For the text-containing cell, return its midpoint in (X, Y) coordinate format. 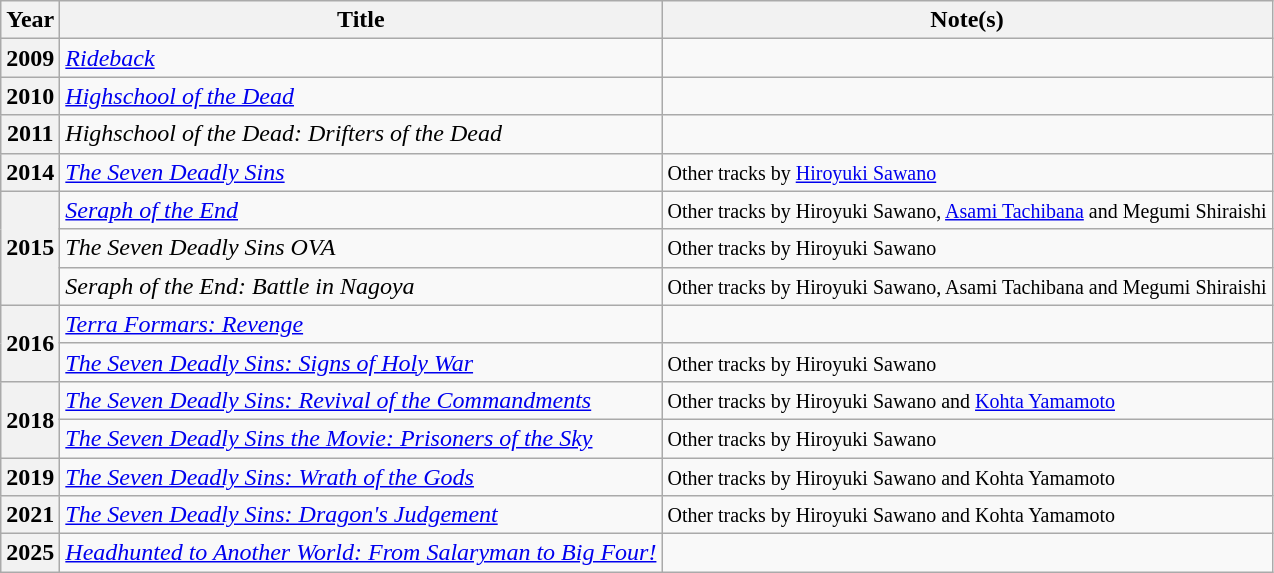
2018 (30, 419)
The Seven Deadly Sins: Revival of the Commandments (361, 400)
Rideback (361, 58)
2021 (30, 515)
The Seven Deadly Sins: Signs of Holy War (361, 362)
2009 (30, 58)
The Seven Deadly Sins: Dragon's Judgement (361, 515)
Terra Formars: Revenge (361, 324)
2025 (30, 553)
2011 (30, 134)
Note(s) (967, 20)
Highschool of the Dead: Drifters of the Dead (361, 134)
2010 (30, 96)
Year (30, 20)
2015 (30, 248)
Headhunted to Another World: From Salaryman to Big Four! (361, 553)
The Seven Deadly Sins the Movie: Prisoners of the Sky (361, 438)
Title (361, 20)
The Seven Deadly Sins: Wrath of the Gods (361, 477)
2019 (30, 477)
2014 (30, 172)
The Seven Deadly Sins OVA (361, 248)
Highschool of the Dead (361, 96)
Seraph of the End (361, 210)
2016 (30, 343)
The Seven Deadly Sins (361, 172)
Seraph of the End: Battle in Nagoya (361, 286)
